For the text-containing cell, return its midpoint in [X, Y] coordinate format. 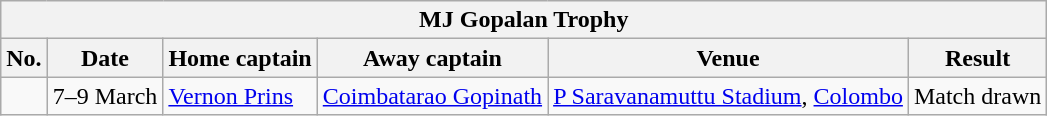
7–9 March [105, 96]
Match drawn [977, 96]
Vernon Prins [240, 96]
Home captain [240, 58]
MJ Gopalan Trophy [524, 20]
Coimbatarao Gopinath [432, 96]
No. [24, 58]
Away captain [432, 58]
Venue [728, 58]
Date [105, 58]
P Saravanamuttu Stadium, Colombo [728, 96]
Result [977, 58]
